Determine the (X, Y) coordinate at the center of the cell enclosing the given text.  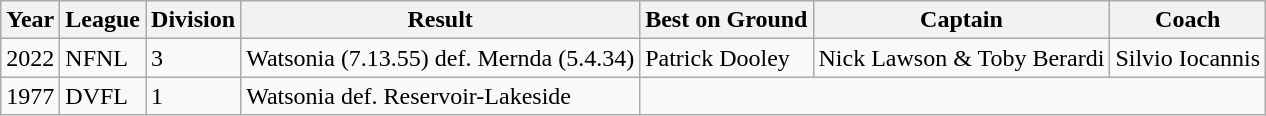
Coach (1188, 20)
3 (194, 58)
NFNL (103, 58)
Watsonia (7.13.55) def. Mernda (5.4.34) (440, 58)
Watsonia def. Reservoir-Lakeside (440, 96)
Best on Ground (726, 20)
Division (194, 20)
Nick Lawson & Toby Berardi (962, 58)
2022 (30, 58)
Patrick Dooley (726, 58)
1977 (30, 96)
League (103, 20)
1 (194, 96)
Silvio Iocannis (1188, 58)
Captain (962, 20)
Year (30, 20)
DVFL (103, 96)
Result (440, 20)
